Find where the given text appears and provide that cell's center as [x, y] coordinate. 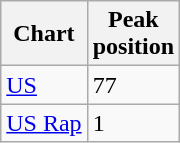
US [44, 85]
1 [133, 123]
Chart [44, 34]
US Rap [44, 123]
Peakposition [133, 34]
77 [133, 85]
